Capture the cell that displays the provided text and extract its [x, y] central coordinate. 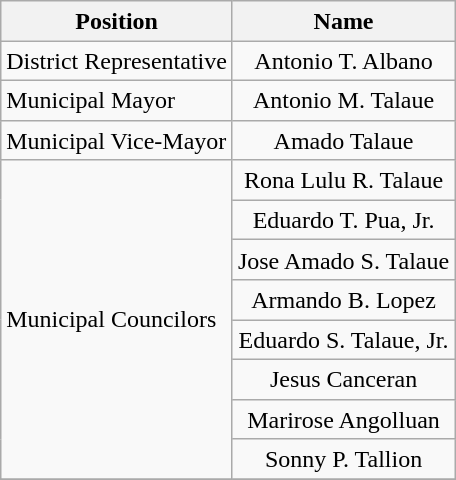
Municipal Mayor [117, 100]
Antonio T. Albano [343, 61]
Marirose Angolluan [343, 419]
Amado Talaue [343, 140]
Municipal Councilors [117, 320]
Eduardo S. Talaue, Jr. [343, 340]
Jose Amado S. Talaue [343, 260]
Jesus Canceran [343, 379]
Position [117, 21]
Rona Lulu R. Talaue [343, 180]
District Representative [117, 61]
Antonio M. Talaue [343, 100]
Armando B. Lopez [343, 300]
Sonny P. Tallion [343, 459]
Name [343, 21]
Municipal Vice-Mayor [117, 140]
Eduardo T. Pua, Jr. [343, 220]
